Detect which cell encompasses the target text, then output its [x, y] center coordinate. 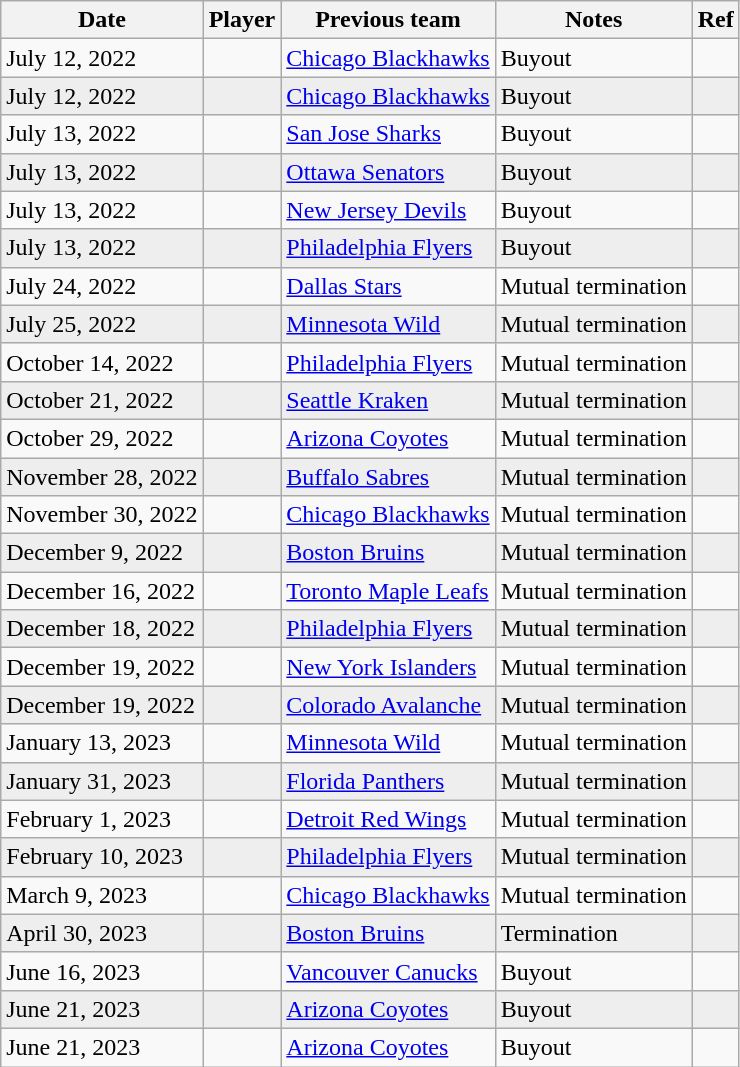
April 30, 2023 [102, 933]
January 13, 2023 [102, 743]
June 16, 2023 [102, 971]
October 14, 2022 [102, 362]
Detroit Red Wings [388, 819]
February 1, 2023 [102, 819]
New Jersey Devils [388, 210]
November 30, 2022 [102, 515]
Seattle Kraken [388, 400]
Vancouver Canucks [388, 971]
Previous team [388, 20]
Florida Panthers [388, 781]
Toronto Maple Leafs [388, 591]
Ottawa Senators [388, 172]
March 9, 2023 [102, 895]
San Jose Sharks [388, 134]
July 25, 2022 [102, 324]
Date [102, 20]
Ref [716, 20]
January 31, 2023 [102, 781]
December 9, 2022 [102, 553]
Dallas Stars [388, 286]
Termination [594, 933]
Player [242, 20]
December 18, 2022 [102, 629]
New York Islanders [388, 667]
July 24, 2022 [102, 286]
Colorado Avalanche [388, 705]
February 10, 2023 [102, 857]
November 28, 2022 [102, 477]
Buffalo Sabres [388, 477]
Notes [594, 20]
December 16, 2022 [102, 591]
October 29, 2022 [102, 438]
October 21, 2022 [102, 400]
